Determine the [X, Y] coordinate at the center of the cell enclosing the given text.  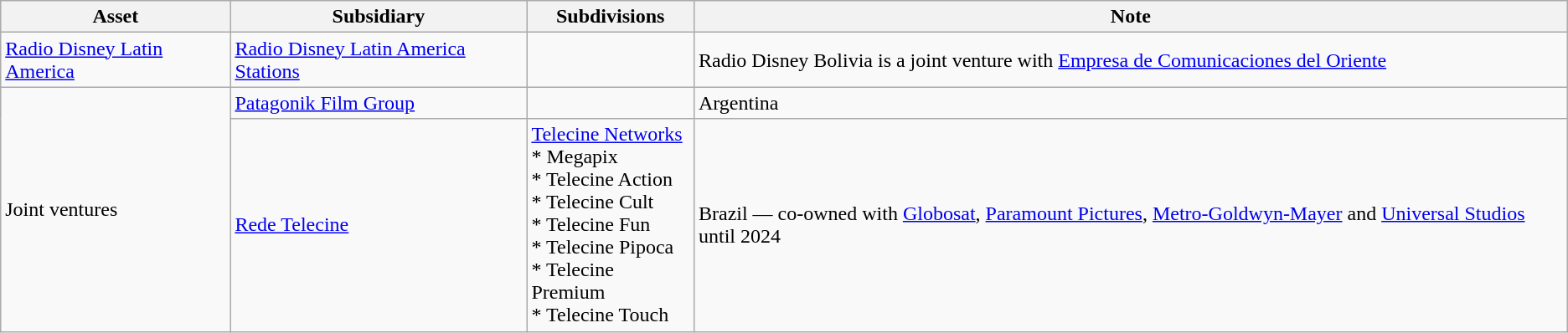
Rede Telecine [379, 225]
Subsidiary [379, 17]
Asset [116, 17]
Joint ventures [116, 209]
Radio Disney Bolivia is a joint venture with Empresa de Comunicaciones del Oriente [1131, 60]
Telecine Networks* Megapix* Telecine Action* Telecine Cult* Telecine Fun* Telecine Pipoca* Telecine Premium* Telecine Touch [611, 225]
Radio Disney Latin America [116, 60]
Subdivisions [611, 17]
Patagonik Film Group [379, 103]
Argentina [1131, 103]
Brazil — co-owned with Globosat, Paramount Pictures, Metro-Goldwyn-Mayer and Universal Studios until 2024 [1131, 225]
Radio Disney Latin America Stations [379, 60]
Note [1131, 17]
